Extract the [x, y] coordinate from the center of the cell holding the provided text.  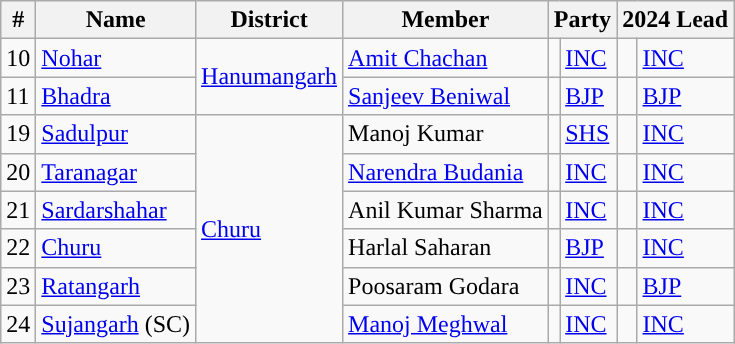
Ratangarh [116, 286]
Sanjeev Beniwal [446, 96]
Party [582, 20]
Sujangarh (SC) [116, 324]
Sadulpur [116, 134]
Hanumangarh [270, 77]
Harlal Saharan [446, 248]
24 [18, 324]
22 [18, 248]
SHS [588, 134]
# [18, 20]
Bhadra [116, 96]
Narendra Budania [446, 172]
20 [18, 172]
21 [18, 210]
Manoj Kumar [446, 134]
10 [18, 58]
2024 Lead [676, 20]
Member [446, 20]
Manoj Meghwal [446, 324]
11 [18, 96]
19 [18, 134]
Poosaram Godara [446, 286]
Taranagar [116, 172]
Amit Chachan [446, 58]
Sardarshahar [116, 210]
District [270, 20]
Name [116, 20]
Anil Kumar Sharma [446, 210]
Nohar [116, 58]
23 [18, 286]
